Locate the cell with the specified text and output its (X, Y) center coordinate. 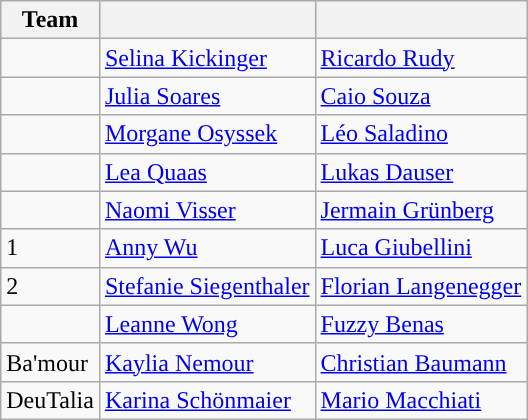
Christian Baumann (421, 362)
Lea Quaas (207, 172)
Léo Saladino (421, 134)
Selina Kickinger (207, 58)
Morgane Osyssek (207, 134)
Florian Langenegger (421, 286)
Kaylia Nemour (207, 362)
Fuzzy Benas (421, 324)
Stefanie Siegenthaler (207, 286)
1 (50, 248)
Naomi Visser (207, 210)
Ricardo Rudy (421, 58)
Anny Wu (207, 248)
Caio Souza (421, 96)
Ba'mour (50, 362)
Mario Macchiati (421, 400)
Luca Giubellini (421, 248)
Jermain Grünberg (421, 210)
Team (50, 20)
Karina Schönmaier (207, 400)
Leanne Wong (207, 324)
DeuTalia (50, 400)
2 (50, 286)
Julia Soares (207, 96)
Lukas Dauser (421, 172)
